Output the (X, Y) coordinate of the center of the cell containing the given text.  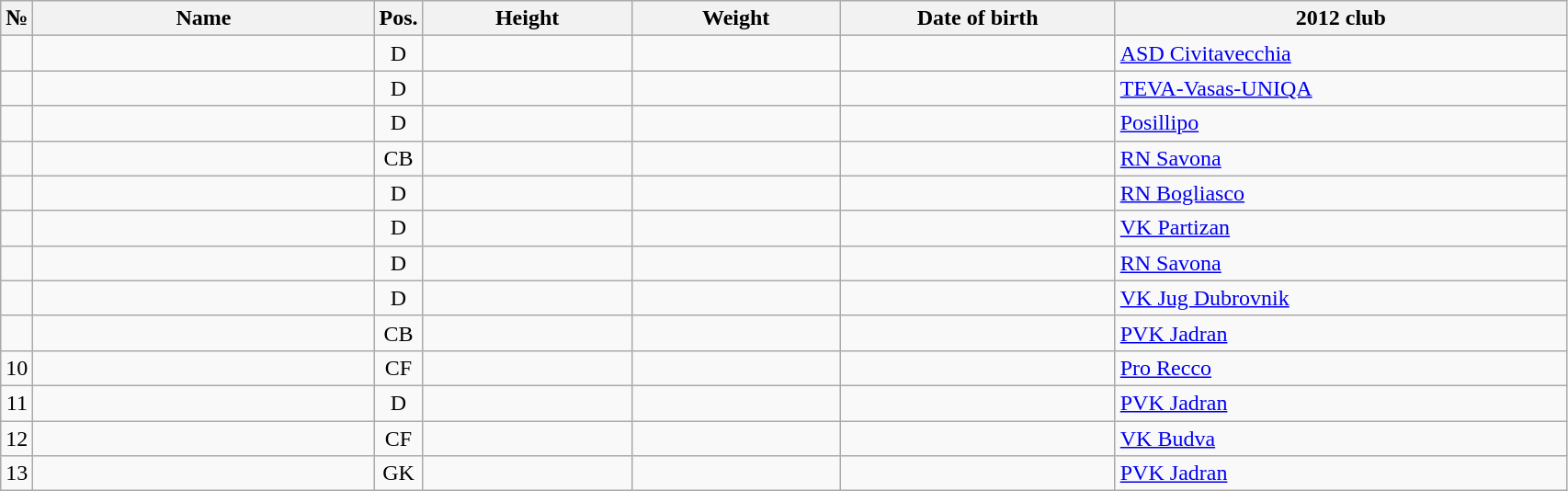
VK Partizan (1340, 228)
2012 club (1340, 18)
VK Jug Dubrovnik (1340, 298)
VK Budva (1340, 439)
Posillipo (1340, 123)
Height (528, 18)
Pro Recco (1340, 368)
RN Bogliasco (1340, 193)
12 (17, 439)
Pos. (399, 18)
11 (17, 403)
№ (17, 18)
Weight (735, 18)
10 (17, 368)
Name (204, 18)
ASD Civitavecchia (1340, 53)
Date of birth (978, 18)
13 (17, 474)
TEVA-Vasas-UNIQA (1340, 88)
GK (399, 474)
